Find where the given text appears and provide that cell's center as [x, y] coordinate. 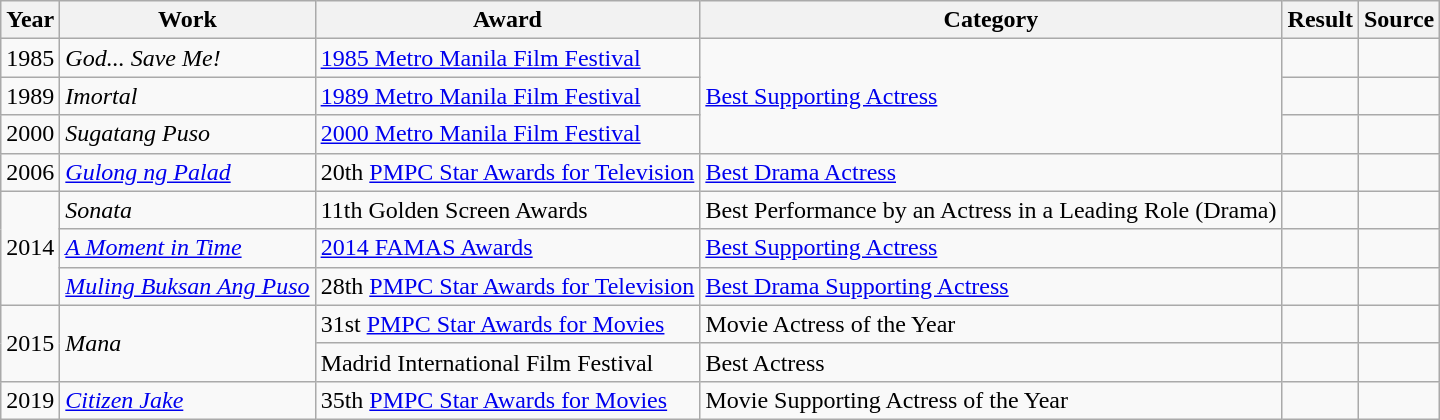
Best Performance by an Actress in a Leading Role (Drama) [991, 210]
Year [30, 20]
2015 [30, 343]
Award [508, 20]
Category [991, 20]
Best Drama Actress [991, 172]
Work [188, 20]
11th Golden Screen Awards [508, 210]
God... Save Me! [188, 58]
A Moment in Time [188, 248]
2014 FAMAS Awards [508, 248]
Citizen Jake [188, 400]
Movie Actress of the Year [991, 324]
Imortal [188, 96]
Result [1320, 20]
Muling Buksan Ang Puso [188, 286]
2000 [30, 134]
Mana [188, 343]
2006 [30, 172]
1985 Metro Manila Film Festival [508, 58]
Madrid International Film Festival [508, 362]
1989 [30, 96]
Best Actress [991, 362]
20th PMPC Star Awards for Television [508, 172]
Best Drama Supporting Actress [991, 286]
28th PMPC Star Awards for Television [508, 286]
2019 [30, 400]
Gulong ng Palad [188, 172]
2014 [30, 248]
Source [1398, 20]
Movie Supporting Actress of the Year [991, 400]
Sugatang Puso [188, 134]
2000 Metro Manila Film Festival [508, 134]
35th PMPC Star Awards for Movies [508, 400]
31st PMPC Star Awards for Movies [508, 324]
1985 [30, 58]
Sonata [188, 210]
1989 Metro Manila Film Festival [508, 96]
